Scan for the cell matching the given text and deliver its (X, Y) coordinate at center. 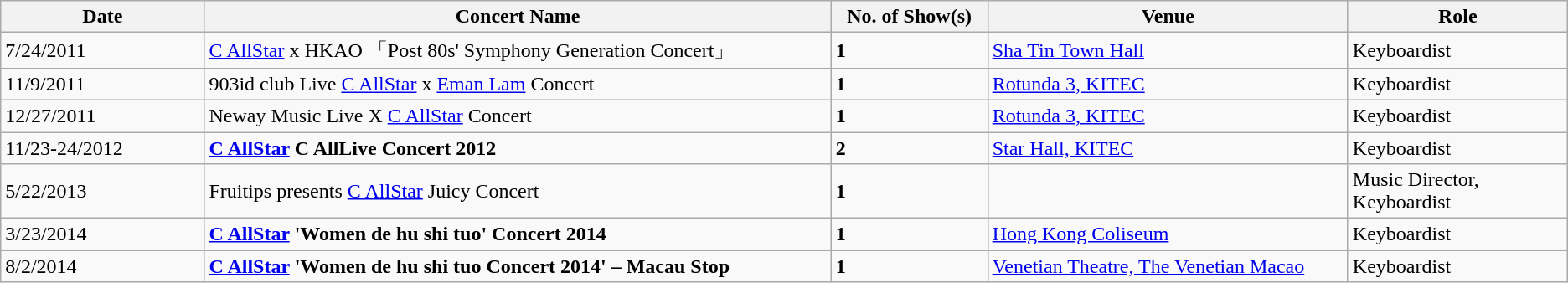
Venue (1168, 17)
Sha Tin Town Hall (1168, 50)
Hong Kong Coliseum (1168, 234)
12/27/2011 (102, 116)
Star Hall, KITEC (1168, 148)
11/9/2011 (102, 84)
Neway Music Live X C AllStar Concert (518, 116)
8/2/2014 (102, 266)
7/24/2011 (102, 50)
C AllStar C AllLive Concert 2012 (518, 148)
Venetian Theatre, The Venetian Macao (1168, 266)
11/23-24/2012 (102, 148)
Music Director, Keyboardist (1457, 191)
903id club Live C AllStar x Eman Lam Concert (518, 84)
C AllStar x HKAO 「Post 80s' Symphony Generation Concert」 (518, 50)
Fruitips presents C AllStar Juicy Concert (518, 191)
C AllStar 'Women de hu shi tuo Concert 2014' – Macau Stop (518, 266)
3/23/2014 (102, 234)
No. of Show(s) (910, 17)
Concert Name (518, 17)
C AllStar 'Women de hu shi tuo' Concert 2014 (518, 234)
2 (910, 148)
5/22/2013 (102, 191)
Date (102, 17)
Role (1457, 17)
